Detect which cell encompasses the target text, then output its (X, Y) center coordinate. 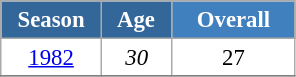
30 (136, 58)
Season (52, 20)
1982 (52, 58)
Overall (234, 20)
27 (234, 58)
Age (136, 20)
